Detect which cell encompasses the target text, then output its (X, Y) center coordinate. 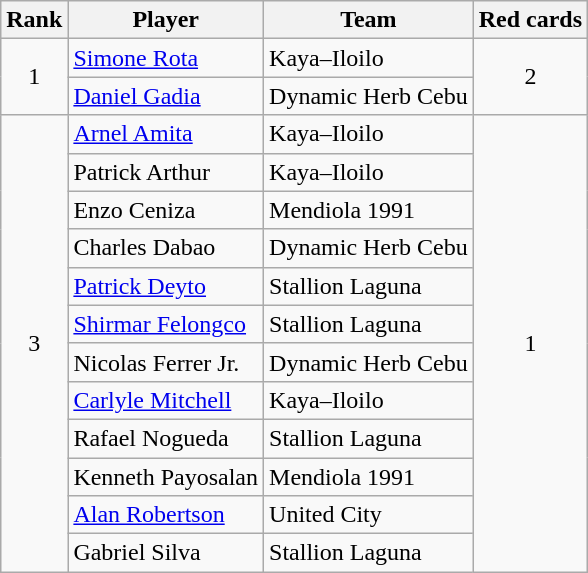
Player (166, 20)
Carlyle Mitchell (166, 400)
Rank (34, 20)
2 (530, 77)
Shirmar Felongco (166, 324)
Red cards (530, 20)
Simone Rota (166, 58)
Rafael Nogueda (166, 438)
United City (369, 515)
Team (369, 20)
3 (34, 344)
Alan Robertson (166, 515)
Enzo Ceniza (166, 210)
Gabriel Silva (166, 553)
Arnel Amita (166, 134)
Charles Dabao (166, 248)
Daniel Gadia (166, 96)
Patrick Arthur (166, 172)
Nicolas Ferrer Jr. (166, 362)
Patrick Deyto (166, 286)
Kenneth Payosalan (166, 477)
